Search for the cell housing the specified text and yield its (x, y) center coordinate. 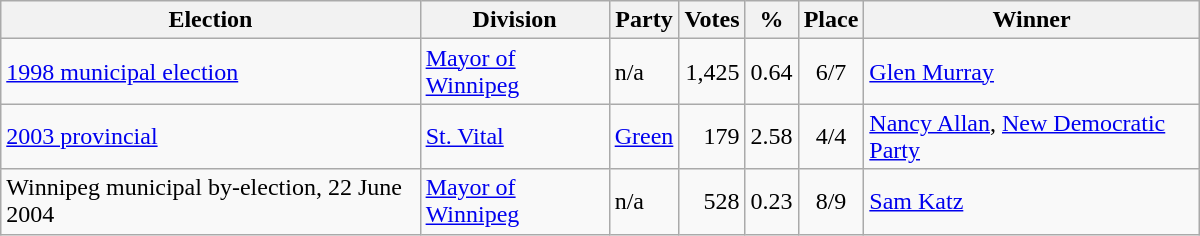
Party (644, 20)
Winner (1032, 20)
0.64 (772, 72)
Sam Katz (1032, 202)
Nancy Allan, New Democratic Party (1032, 136)
Winnipeg municipal by-election, 22 June 2004 (210, 202)
Green (644, 136)
Place (831, 20)
Votes (712, 20)
6/7 (831, 72)
0.23 (772, 202)
% (772, 20)
2.58 (772, 136)
Election (210, 20)
4/4 (831, 136)
8/9 (831, 202)
2003 provincial (210, 136)
179 (712, 136)
1998 municipal election (210, 72)
Division (514, 20)
1,425 (712, 72)
St. Vital (514, 136)
Glen Murray (1032, 72)
528 (712, 202)
